Output the [x, y] coordinate of the center of the cell containing the given text.  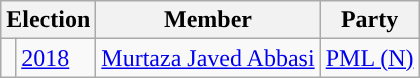
Murtaza Javed Abbasi [208, 58]
Member [208, 20]
2018 [56, 58]
PML (N) [370, 58]
Party [370, 20]
Election [48, 20]
